Determine the (x, y) coordinate at the center of the cell enclosing the given text.  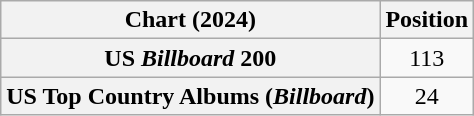
113 (427, 58)
Position (427, 20)
US Billboard 200 (190, 58)
US Top Country Albums (Billboard) (190, 96)
Chart (2024) (190, 20)
24 (427, 96)
